Detect which cell encompasses the target text, then output its [x, y] center coordinate. 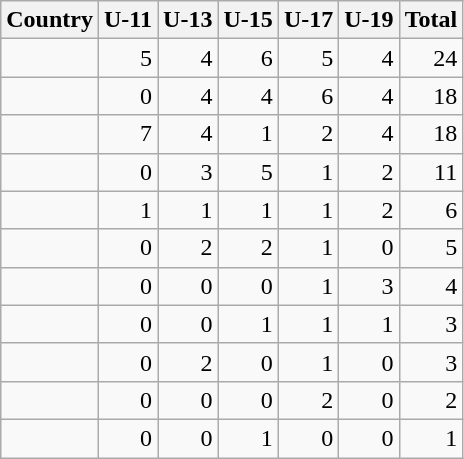
U-13 [188, 20]
7 [128, 134]
U-19 [369, 20]
Country [50, 20]
U-17 [308, 20]
Total [431, 20]
U-11 [128, 20]
U-15 [248, 20]
11 [431, 172]
24 [431, 58]
